Output the [x, y] coordinate of the center of the cell containing the given text.  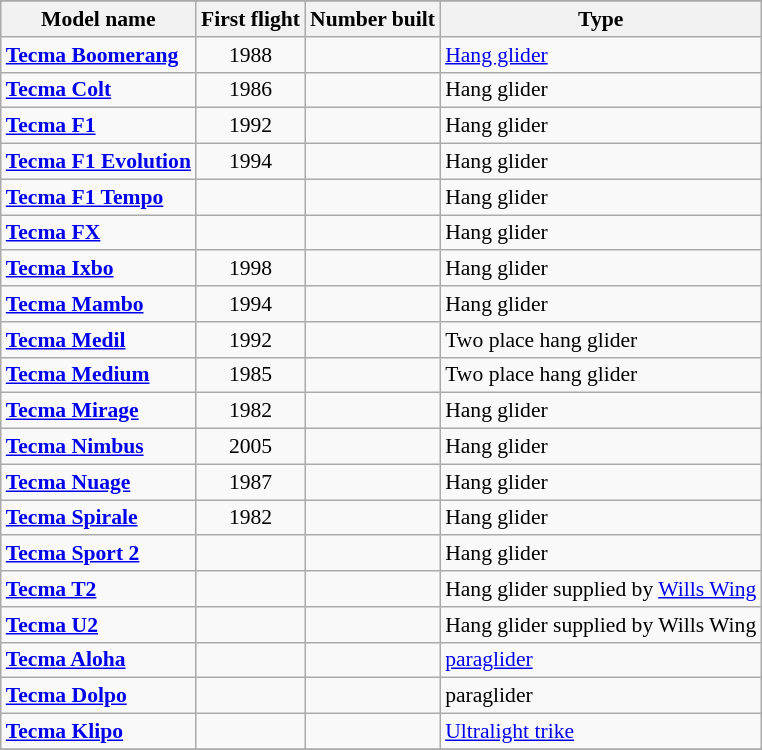
Tecma Mirage [98, 411]
Tecma F1 Tempo [98, 197]
Tecma Medil [98, 340]
1985 [250, 375]
1987 [250, 482]
Tecma Spirale [98, 518]
Model name [98, 19]
Tecma Sport 2 [98, 554]
Tecma Aloha [98, 660]
Number built [372, 19]
1986 [250, 90]
Tecma FX [98, 233]
Tecma Nimbus [98, 447]
2005 [250, 447]
First flight [250, 19]
Tecma T2 [98, 589]
1998 [250, 269]
Tecma Ixbo [98, 269]
Tecma Dolpo [98, 696]
Ultralight trike [600, 732]
Tecma F1 [98, 126]
Tecma Colt [98, 90]
Tecma U2 [98, 625]
Tecma Klipo [98, 732]
1988 [250, 55]
Tecma Mambo [98, 304]
Type [600, 19]
Tecma Boomerang [98, 55]
Tecma F1 Evolution [98, 162]
Tecma Nuage [98, 482]
Tecma Medium [98, 375]
